Scan for the cell matching the given text and deliver its [X, Y] coordinate at center. 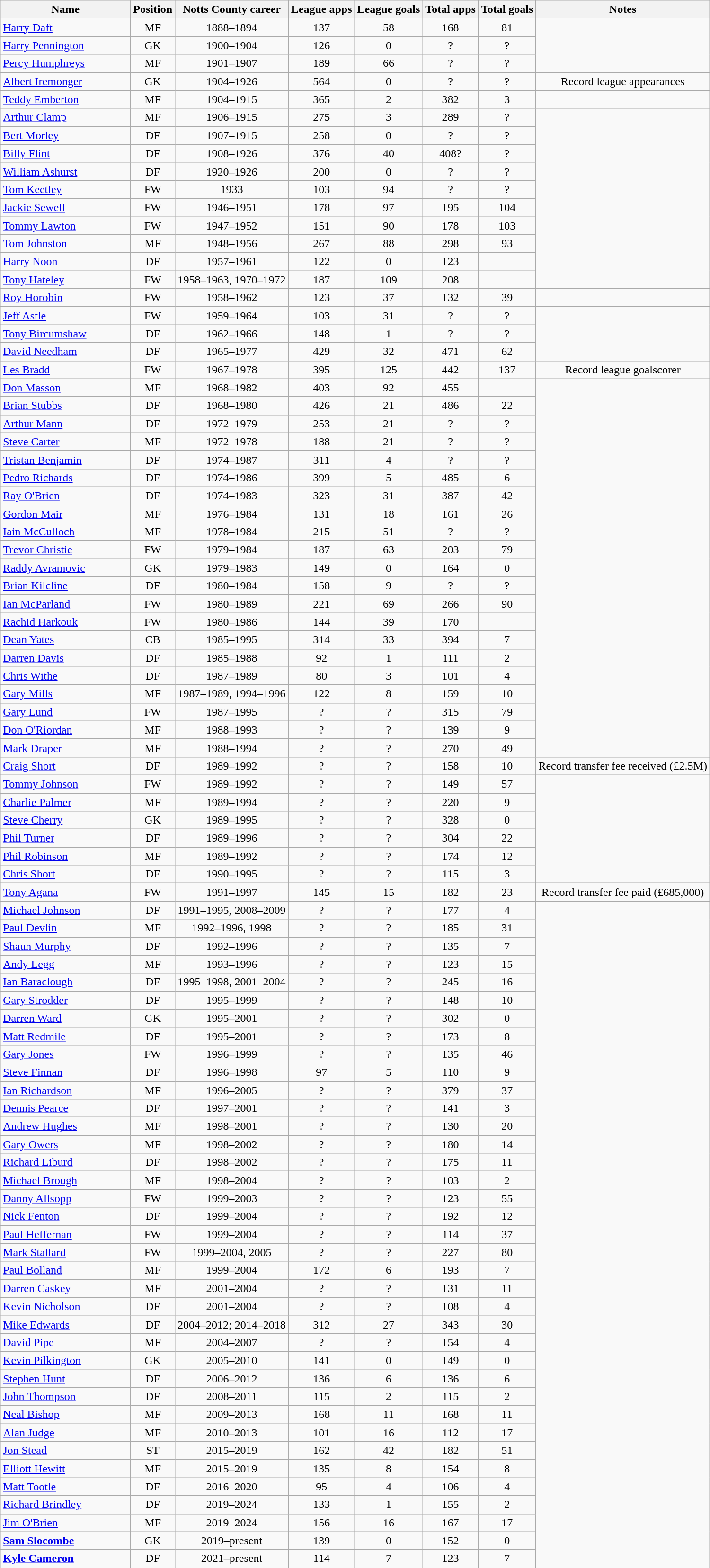
Bert Morley [65, 135]
1974–1986 [232, 478]
Total apps [451, 9]
Record league goalscorer [623, 370]
Craig Short [65, 766]
Tommy Johnson [65, 784]
81 [507, 27]
Gary Lund [65, 712]
Mike Edwards [65, 1324]
170 [451, 622]
27 [389, 1324]
312 [321, 1324]
Harry Daft [65, 27]
1987–1989, 1994–1996 [232, 694]
55 [507, 1198]
League apps [321, 9]
Darren Ward [65, 1018]
192 [451, 1216]
125 [389, 370]
1980–1986 [232, 622]
Percy Humphreys [65, 63]
Gary Jones [65, 1054]
1972–1979 [232, 424]
311 [321, 460]
1972–1978 [232, 442]
1907–1915 [232, 135]
20 [507, 1126]
253 [321, 424]
CB [153, 640]
1987–1995 [232, 712]
1888–1894 [232, 27]
57 [507, 784]
1967–1978 [232, 370]
Record transfer fee received (£2.5M) [623, 766]
63 [389, 550]
Kevin Nicholson [65, 1306]
1992–1996, 1998 [232, 928]
Paul Heffernan [65, 1234]
106 [451, 1487]
1904–1926 [232, 81]
266 [451, 604]
Tom Johnston [65, 244]
1974–1983 [232, 496]
1989–1994 [232, 802]
104 [507, 207]
Tristan Benjamin [65, 460]
Shaun Murphy [65, 946]
328 [451, 820]
2004–2012; 2014–2018 [232, 1324]
108 [451, 1306]
188 [321, 442]
1920–1926 [232, 171]
1996–2005 [232, 1090]
Michael Johnson [65, 910]
343 [451, 1324]
Michael Brough [65, 1180]
Gary Owers [65, 1144]
1974–1987 [232, 460]
58 [389, 27]
302 [451, 1018]
Andy Legg [65, 964]
1933 [232, 189]
442 [451, 370]
365 [321, 99]
564 [321, 81]
18 [389, 514]
227 [451, 1252]
1985–1988 [232, 658]
2019–present [232, 1541]
ST [153, 1451]
69 [389, 604]
1998–2001 [232, 1126]
289 [451, 117]
485 [451, 478]
32 [389, 352]
Notts County career [232, 9]
94 [389, 189]
John Thompson [65, 1397]
Raddy Avramovic [65, 568]
1946–1951 [232, 207]
Brian Kilcline [65, 586]
Tony Agana [65, 892]
221 [321, 604]
Jon Stead [65, 1451]
Dean Yates [65, 640]
Trevor Christie [65, 550]
110 [451, 1072]
1997–2001 [232, 1108]
Rachid Harkouk [65, 622]
1957–1961 [232, 262]
Tony Hateley [65, 280]
155 [451, 1505]
314 [321, 640]
1995–1999 [232, 1000]
162 [321, 1451]
Steve Finnan [65, 1072]
William Ashurst [65, 171]
93 [507, 244]
1999–2003 [232, 1198]
173 [451, 1036]
1965–1977 [232, 352]
1906–1915 [232, 117]
185 [451, 928]
Ian Baraclough [65, 982]
180 [451, 1144]
471 [451, 352]
429 [321, 352]
1968–1982 [232, 388]
Teddy Emberton [65, 99]
315 [451, 712]
258 [321, 135]
1988–1994 [232, 748]
Phil Robinson [65, 856]
1980–1989 [232, 604]
1908–1926 [232, 153]
Darren Caskey [65, 1288]
200 [321, 171]
Mark Draper [65, 748]
Sam Slocombe [65, 1541]
376 [321, 153]
1985–1995 [232, 640]
455 [451, 388]
159 [451, 694]
1958–1962 [232, 298]
Pedro Richards [65, 478]
Roy Horobin [65, 298]
387 [451, 496]
2006–2012 [232, 1379]
132 [451, 298]
Kevin Pilkington [65, 1360]
144 [321, 622]
1901–1907 [232, 63]
133 [321, 1505]
145 [321, 892]
270 [451, 748]
Gary Mills [65, 694]
Les Bradd [65, 370]
Paul Bolland [65, 1270]
Total goals [507, 9]
1990–1995 [232, 874]
156 [321, 1523]
111 [451, 658]
167 [451, 1523]
David Pipe [65, 1342]
408? [451, 153]
Gordon Mair [65, 514]
109 [389, 280]
152 [451, 1541]
Matt Tootle [65, 1487]
1968–1980 [232, 406]
399 [321, 478]
Andrew Hughes [65, 1126]
Jim O'Brien [65, 1523]
Steve Carter [65, 442]
49 [507, 748]
League goals [389, 9]
112 [451, 1433]
46 [507, 1054]
1998–2004 [232, 1180]
Dennis Pearce [65, 1108]
Stephen Hunt [65, 1379]
Tommy Lawton [65, 226]
14 [507, 1144]
1993–1996 [232, 964]
Notes [623, 9]
1991–1995, 2008–2009 [232, 910]
275 [321, 117]
172 [321, 1270]
2005–2010 [232, 1360]
486 [451, 406]
Iain McCulloch [65, 532]
126 [321, 45]
177 [451, 910]
2021–present [232, 1559]
Gary Strodder [65, 1000]
Chris Short [65, 874]
Record transfer fee paid (£685,000) [623, 892]
Tom Keetley [65, 189]
2009–2013 [232, 1415]
66 [389, 63]
Brian Stubbs [65, 406]
23 [507, 892]
26 [507, 514]
1995–1998, 2001–2004 [232, 982]
161 [451, 514]
Billy Flint [65, 153]
Steve Cherry [65, 820]
40 [389, 153]
Arthur Clamp [65, 117]
2004–2007 [232, 1342]
130 [451, 1126]
164 [451, 568]
1979–1984 [232, 550]
Ian McParland [65, 604]
Alan Judge [65, 1433]
Kyle Cameron [65, 1559]
95 [321, 1487]
1959–1964 [232, 316]
174 [451, 856]
Jackie Sewell [65, 207]
151 [321, 226]
Paul Devlin [65, 928]
1947–1952 [232, 226]
Record league appearances [623, 81]
David Needham [65, 352]
Albert Iremonger [65, 81]
1958–1963, 1970–1972 [232, 280]
203 [451, 550]
1979–1983 [232, 568]
1980–1984 [232, 586]
1987–1989 [232, 676]
2008–2011 [232, 1397]
Don O'Riordan [65, 730]
1996–1999 [232, 1054]
30 [507, 1324]
Arthur Mann [65, 424]
1978–1984 [232, 532]
379 [451, 1090]
175 [451, 1162]
Richard Brindley [65, 1505]
Position [153, 9]
323 [321, 496]
195 [451, 207]
1900–1904 [232, 45]
Danny Allsopp [65, 1198]
193 [451, 1270]
304 [451, 838]
Tony Bircumshaw [65, 334]
Richard Liburd [65, 1162]
1991–1997 [232, 892]
Name [65, 9]
1996–1998 [232, 1072]
Ian Richardson [65, 1090]
Matt Redmile [65, 1036]
62 [507, 352]
Darren Davis [65, 658]
395 [321, 370]
298 [451, 244]
1988–1993 [232, 730]
220 [451, 802]
Don Masson [65, 388]
33 [389, 640]
403 [321, 388]
Jeff Astle [65, 316]
208 [451, 280]
Chris Withe [65, 676]
394 [451, 640]
267 [321, 244]
382 [451, 99]
Mark Stallard [65, 1252]
245 [451, 982]
Neal Bishop [65, 1415]
88 [389, 244]
2016–2020 [232, 1487]
Elliott Hewitt [65, 1469]
189 [321, 63]
1976–1984 [232, 514]
Phil Turner [65, 838]
1999–2004, 2005 [232, 1252]
426 [321, 406]
Harry Pennington [65, 45]
Charlie Palmer [65, 802]
1962–1966 [232, 334]
215 [321, 532]
Harry Noon [65, 262]
1989–1996 [232, 838]
1904–1915 [232, 99]
Ray O'Brien [65, 496]
Nick Fenton [65, 1216]
1989–1995 [232, 820]
1992–1996 [232, 946]
1948–1956 [232, 244]
2010–2013 [232, 1433]
